Identify which cell holds the provided text, then report its (X, Y) central coordinate. 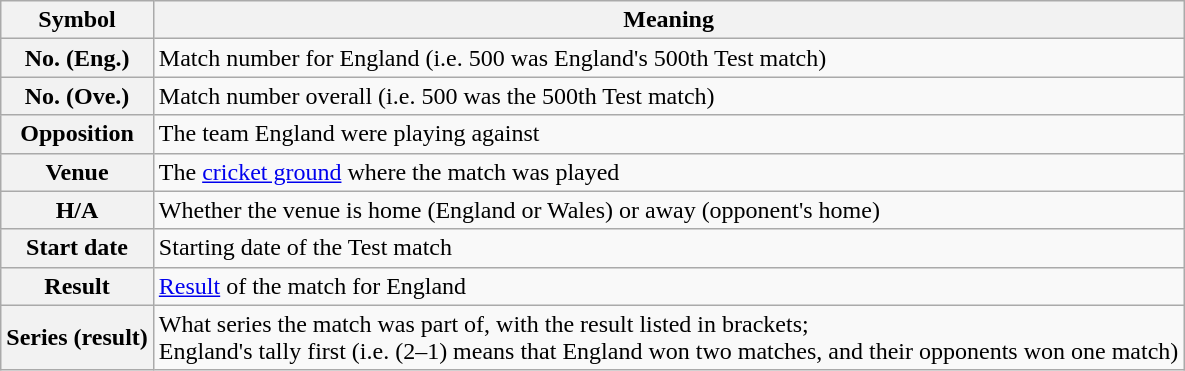
Opposition (78, 134)
The cricket ground where the match was played (668, 172)
Match number for England (i.e. 500 was England's 500th Test match) (668, 58)
Venue (78, 172)
Meaning (668, 20)
Whether the venue is home (England or Wales) or away (opponent's home) (668, 210)
Start date (78, 248)
The team England were playing against (668, 134)
H/A (78, 210)
No. (Eng.) (78, 58)
Symbol (78, 20)
Match number overall (i.e. 500 was the 500th Test match) (668, 96)
No. (Ove.) (78, 96)
Series (result) (78, 338)
Starting date of the Test match (668, 248)
Result (78, 286)
Result of the match for England (668, 286)
